Detect which cell encompasses the target text, then output its (x, y) center coordinate. 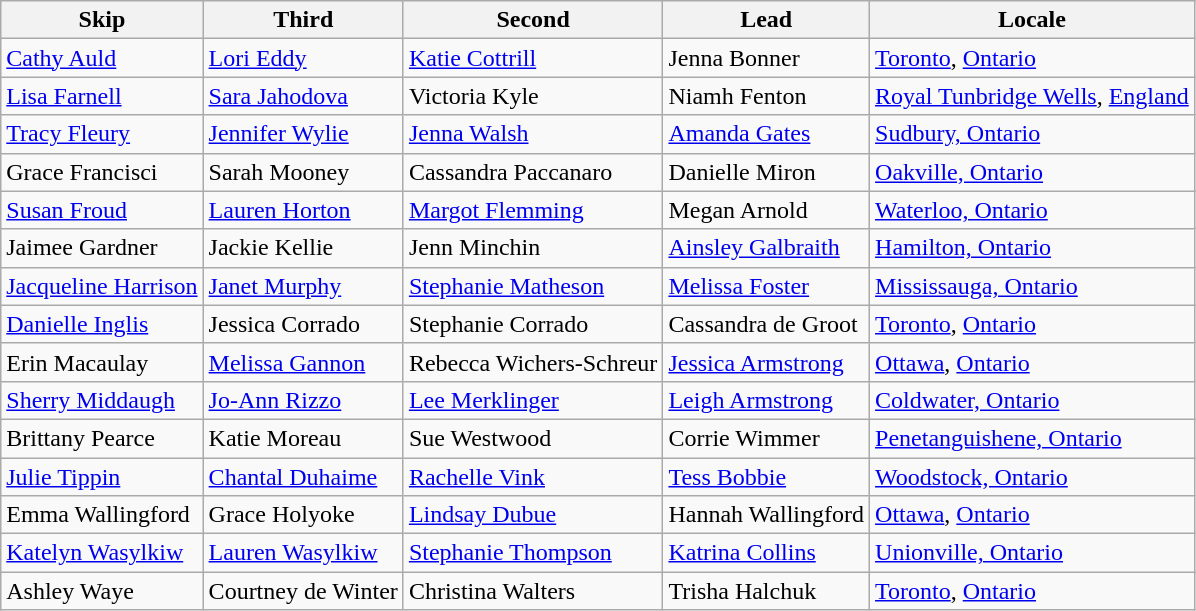
Danielle Inglis (102, 324)
Sherry Middaugh (102, 400)
Stephanie Matheson (533, 286)
Megan Arnold (766, 210)
Hamilton, Ontario (1032, 248)
Jenna Walsh (533, 134)
Courtney de Winter (303, 591)
Jenna Bonner (766, 58)
Skip (102, 20)
Christina Walters (533, 591)
Margot Flemming (533, 210)
Brittany Pearce (102, 438)
Cassandra de Groot (766, 324)
Jo-Ann Rizzo (303, 400)
Jessica Armstrong (766, 362)
Emma Wallingford (102, 515)
Woodstock, Ontario (1032, 477)
Katie Moreau (303, 438)
Melissa Gannon (303, 362)
Coldwater, Ontario (1032, 400)
Sara Jahodova (303, 96)
Locale (1032, 20)
Lisa Farnell (102, 96)
Grace Francisci (102, 172)
Victoria Kyle (533, 96)
Jessica Corrado (303, 324)
Trisha Halchuk (766, 591)
Waterloo, Ontario (1032, 210)
Sarah Mooney (303, 172)
Corrie Wimmer (766, 438)
Rebecca Wichers-Schreur (533, 362)
Janet Murphy (303, 286)
Katrina Collins (766, 553)
Tess Bobbie (766, 477)
Jenn Minchin (533, 248)
Lee Merklinger (533, 400)
Melissa Foster (766, 286)
Susan Froud (102, 210)
Lauren Wasylkiw (303, 553)
Mississauga, Ontario (1032, 286)
Stephanie Thompson (533, 553)
Lauren Horton (303, 210)
Cassandra Paccanaro (533, 172)
Sue Westwood (533, 438)
Royal Tunbridge Wells, England (1032, 96)
Katie Cottrill (533, 58)
Hannah Wallingford (766, 515)
Danielle Miron (766, 172)
Lead (766, 20)
Third (303, 20)
Julie Tippin (102, 477)
Oakville, Ontario (1032, 172)
Ashley Waye (102, 591)
Stephanie Corrado (533, 324)
Jaimee Gardner (102, 248)
Jacqueline Harrison (102, 286)
Second (533, 20)
Rachelle Vink (533, 477)
Chantal Duhaime (303, 477)
Katelyn Wasylkiw (102, 553)
Cathy Auld (102, 58)
Erin Macaulay (102, 362)
Amanda Gates (766, 134)
Tracy Fleury (102, 134)
Leigh Armstrong (766, 400)
Ainsley Galbraith (766, 248)
Jackie Kellie (303, 248)
Lori Eddy (303, 58)
Lindsay Dubue (533, 515)
Penetanguishene, Ontario (1032, 438)
Sudbury, Ontario (1032, 134)
Unionville, Ontario (1032, 553)
Grace Holyoke (303, 515)
Niamh Fenton (766, 96)
Jennifer Wylie (303, 134)
